Capture the cell that displays the provided text and extract its [x, y] central coordinate. 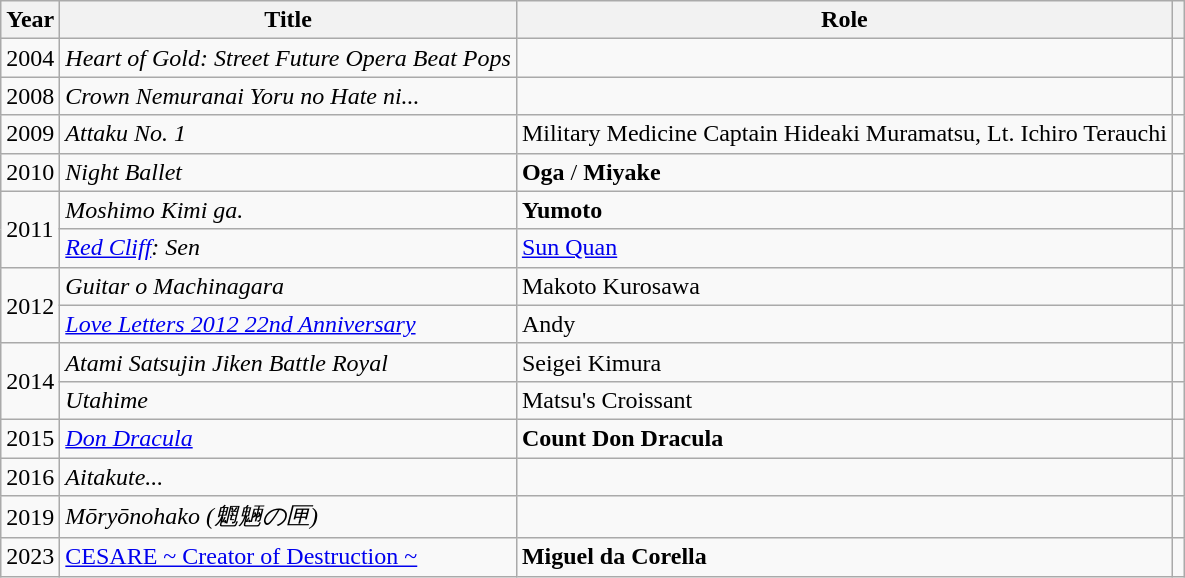
Red Cliff: Sen [288, 248]
Moshimo Kimi ga. [288, 210]
Miguel da Corella [844, 557]
2019 [30, 518]
2023 [30, 557]
Aitakute... [288, 477]
2012 [30, 305]
Yumoto [844, 210]
CESARE ~ Creator of Destruction ~ [288, 557]
2015 [30, 438]
Don Dracula [288, 438]
2004 [30, 58]
Year [30, 20]
Sun Quan [844, 248]
Guitar o Machinagara [288, 286]
Title [288, 20]
2014 [30, 381]
Utahime [288, 400]
Military Medicine Captain Hideaki Muramatsu, Lt. Ichiro Terauchi [844, 134]
2016 [30, 477]
Love Letters 2012 22nd Anniversary [288, 324]
Seigei Kimura [844, 362]
2008 [30, 96]
Crown Nemuranai Yoru no Hate ni... [288, 96]
2010 [30, 172]
Role [844, 20]
2009 [30, 134]
Matsu's Croissant [844, 400]
Andy [844, 324]
Night Ballet [288, 172]
Makoto Kurosawa [844, 286]
Count Don Dracula [844, 438]
Oga / Miyake [844, 172]
2011 [30, 229]
Atami Satsujin Jiken Battle Royal [288, 362]
Heart of Gold: Street Future Opera Beat Pops [288, 58]
Attaku No. 1 [288, 134]
Mōryōnohako (魍魎の匣) [288, 518]
